Find where the given text appears and provide that cell's center as (x, y) coordinate. 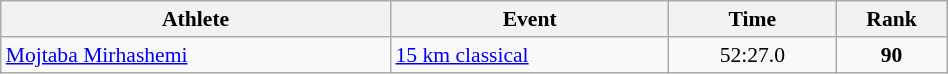
52:27.0 (752, 55)
Event (529, 19)
Rank (892, 19)
Mojtaba Mirhashemi (196, 55)
Athlete (196, 19)
90 (892, 55)
Time (752, 19)
15 km classical (529, 55)
